Search for the cell housing the specified text and yield its [x, y] center coordinate. 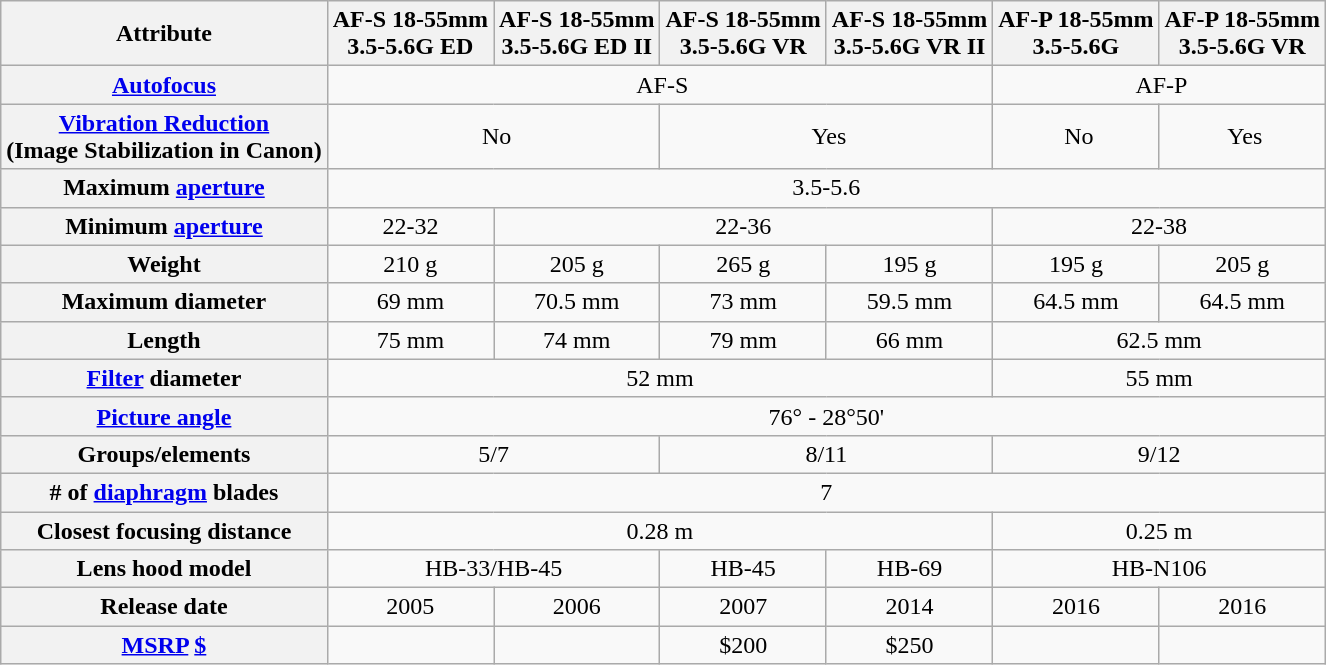
# of diaphragm blades [164, 492]
22-36 [744, 226]
AF-P 18-55mm3.5-5.6G [1076, 34]
5/7 [494, 454]
MSRP $ [164, 645]
9/12 [1160, 454]
Release date [164, 607]
69 mm [410, 302]
75 mm [410, 340]
2006 [577, 607]
55 mm [1160, 378]
66 mm [909, 340]
8/11 [826, 454]
74 mm [577, 340]
0.28 m [660, 531]
52 mm [660, 378]
210 g [410, 264]
73 mm [743, 302]
7 [826, 492]
70.5 mm [577, 302]
Vibration Reduction (Image Stabilization in Canon) [164, 136]
Filter diameter [164, 378]
76° - 28°50' [826, 416]
HB-69 [909, 569]
$200 [743, 645]
Maximum aperture [164, 188]
AF-P [1160, 85]
HB-N106 [1160, 569]
Attribute [164, 34]
59.5 mm [909, 302]
2007 [743, 607]
Lens hood model [164, 569]
22-38 [1160, 226]
2014 [909, 607]
62.5 mm [1160, 340]
AF-S 18-55mm3.5-5.6G ED II [577, 34]
AF-S 18-55mm3.5-5.6G VR II [909, 34]
HB-45 [743, 569]
AF-P 18-55mm3.5-5.6G VR [1242, 34]
22-32 [410, 226]
Minimum aperture [164, 226]
265 g [743, 264]
0.25 m [1160, 531]
79 mm [743, 340]
Autofocus [164, 85]
2005 [410, 607]
Picture angle [164, 416]
Weight [164, 264]
$250 [909, 645]
HB-33/HB-45 [494, 569]
3.5-5.6 [826, 188]
AF-S 18-55mm3.5-5.6G VR [743, 34]
AF-S 18-55mm3.5-5.6G ED [410, 34]
AF-S [660, 85]
Maximum diameter [164, 302]
Length [164, 340]
Groups/elements [164, 454]
Closest focusing distance [164, 531]
